Return the (x, y) coordinate for the center point of the cell that contains the specified text.  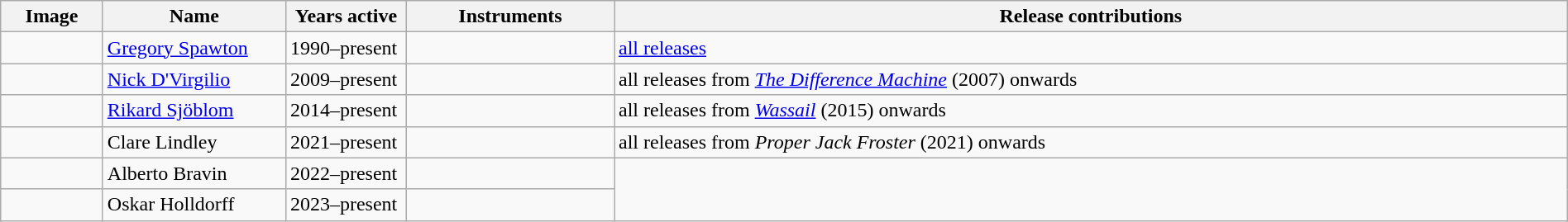
Release contributions (1090, 17)
Alberto Bravin (194, 173)
Years active (346, 17)
Nick D'Virgilio (194, 79)
all releases from The Difference Machine (2007) onwards (1090, 79)
Rikard Sjöblom (194, 111)
2021–present (346, 142)
1990–present (346, 48)
all releases from Wassail (2015) onwards (1090, 111)
Name (194, 17)
Gregory Spawton (194, 48)
2022–present (346, 173)
all releases (1090, 48)
2014–present (346, 111)
Oskar Holldorff (194, 205)
Clare Lindley (194, 142)
all releases from Proper Jack Froster (2021) onwards (1090, 142)
Image (52, 17)
Instruments (509, 17)
2009–present (346, 79)
2023–present (346, 205)
